Detect which cell encompasses the target text, then output its (X, Y) center coordinate. 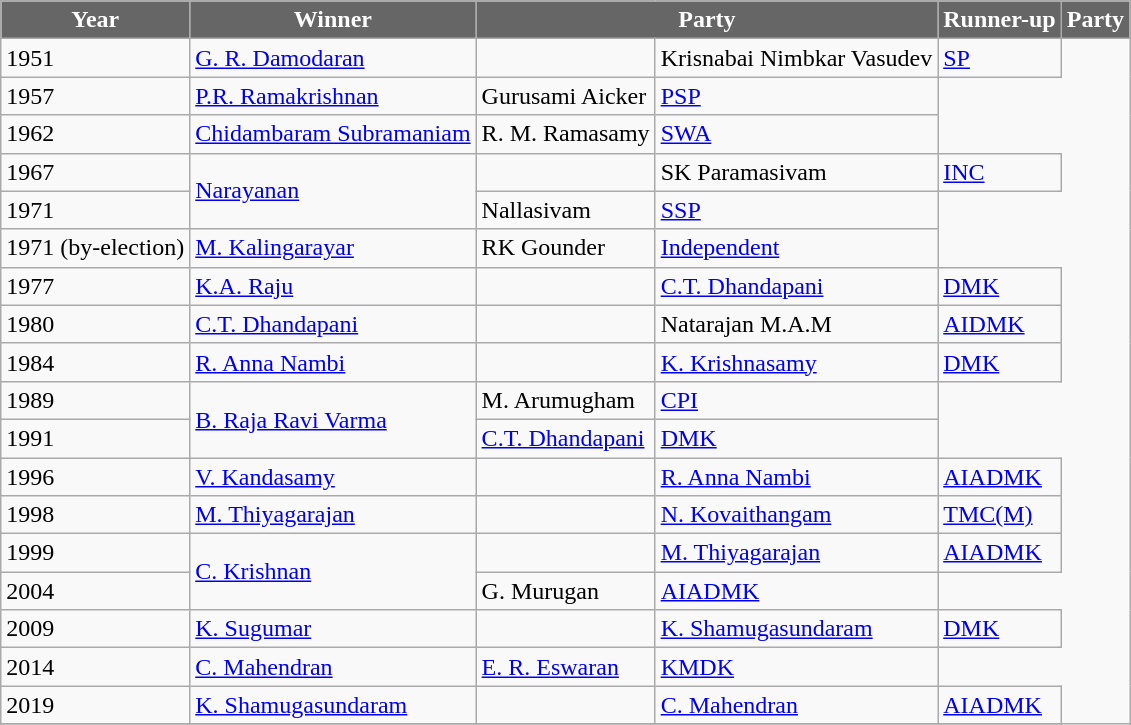
2004 (96, 591)
R. M. Ramasamy (566, 134)
1951 (96, 58)
1962 (96, 134)
AIDMK (1000, 324)
Narayanan (333, 191)
Independent (796, 248)
SP (1000, 58)
TMC(M) (1000, 515)
K. Krishnasamy (796, 362)
1957 (96, 96)
M. Kalingarayar (333, 248)
C. Krishnan (333, 572)
1977 (96, 286)
V. Kandasamy (333, 477)
Year (96, 20)
Winner (333, 20)
1996 (96, 477)
G. Murugan (566, 591)
RK Gounder (566, 248)
2014 (96, 667)
1984 (96, 362)
1999 (96, 553)
N. Kovaithangam (796, 515)
K. Sugumar (333, 629)
B. Raja Ravi Varma (333, 419)
P.R. Ramakrishnan (333, 96)
2019 (96, 705)
PSP (796, 96)
Chidambaram Subramaniam (333, 134)
Natarajan M.A.M (796, 324)
K.A. Raju (333, 286)
Runner-up (1000, 20)
1989 (96, 400)
G. R. Damodaran (333, 58)
Nallasivam (566, 210)
SK Paramasivam (796, 172)
Krisnabai Nimbkar Vasudev (796, 58)
SSP (796, 210)
1991 (96, 438)
Gurusami Aicker (566, 96)
M. Arumugham (566, 400)
1971 (by-election) (96, 248)
1971 (96, 210)
KMDK (796, 667)
1967 (96, 172)
INC (1000, 172)
CPI (796, 400)
2009 (96, 629)
1980 (96, 324)
1998 (96, 515)
SWA (796, 134)
E. R. Eswaran (566, 667)
